Capture the cell that displays the provided text and extract its (x, y) central coordinate. 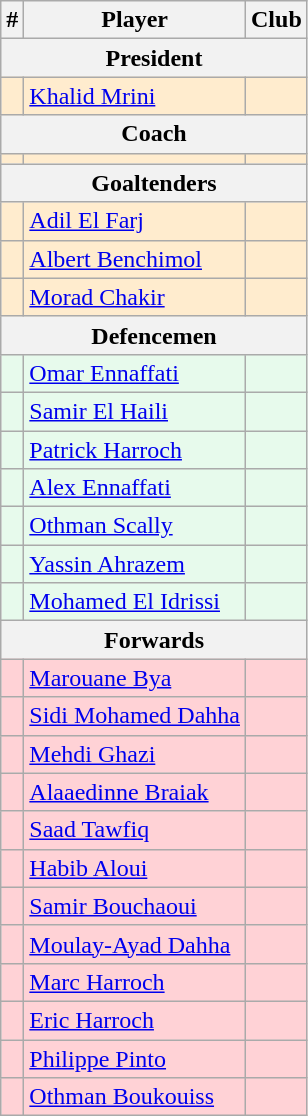
Samir Bouchaoui (135, 906)
Forwards (154, 640)
Defencemen (154, 335)
Yassin Ahrazem (135, 564)
Philippe Pinto (135, 1059)
Goaltenders (154, 183)
Habib Aloui (135, 868)
Marouane Bya (135, 678)
Mohamed El Idrissi (135, 602)
Sidi Mohamed Dahha (135, 716)
President (154, 58)
Adil El Farj (135, 221)
Coach (154, 134)
Player (135, 20)
Saad Tawfiq (135, 830)
Eric Harroch (135, 1020)
# (12, 20)
Othman Boukouiss (135, 1097)
Club (277, 20)
Alaaedinne Braiak (135, 792)
Marc Harroch (135, 982)
Albert Benchimol (135, 259)
Mehdi Ghazi (135, 754)
Morad Chakir (135, 297)
Patrick Harroch (135, 449)
Alex Ennaffati (135, 488)
Khalid Mrini (135, 96)
Omar Ennaffati (135, 373)
Samir El Haili (135, 411)
Moulay-Ayad Dahha (135, 944)
Othman Scally (135, 526)
